For the text-containing cell, return its midpoint in [X, Y] coordinate format. 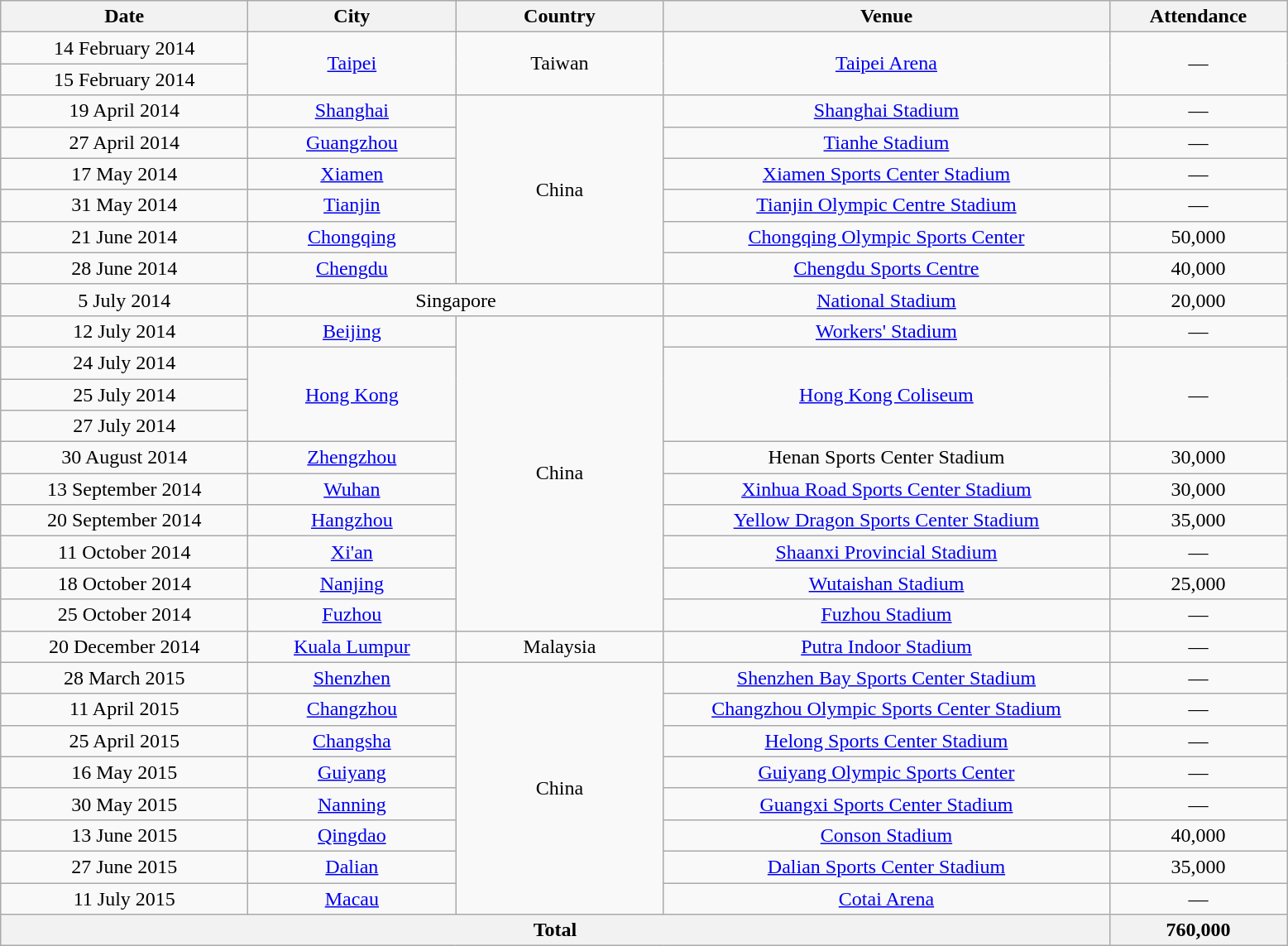
25,000 [1198, 583]
Fuzhou [352, 615]
Beijing [352, 331]
Taipei [352, 64]
Hangzhou [352, 521]
Xiamen [352, 174]
25 April 2015 [124, 741]
25 October 2014 [124, 615]
Date [124, 17]
Nanjing [352, 583]
Chengdu [352, 268]
Attendance [1198, 17]
Kuala Lumpur [352, 646]
12 July 2014 [124, 331]
Dalian [352, 867]
Zhengzhou [352, 458]
Changzhou [352, 709]
28 March 2015 [124, 678]
Hong Kong [352, 394]
Shanghai Stadium [887, 111]
50,000 [1198, 237]
24 July 2014 [124, 363]
21 June 2014 [124, 237]
15 February 2014 [124, 79]
Guiyang Olympic Sports Center [887, 772]
Fuzhou Stadium [887, 615]
28 June 2014 [124, 268]
Xinhua Road Sports Center Stadium [887, 489]
Singapore [456, 300]
31 May 2014 [124, 205]
Xi'an [352, 552]
27 April 2014 [124, 142]
Changzhou Olympic Sports Center Stadium [887, 709]
30 May 2015 [124, 804]
Wuhan [352, 489]
Chongqing [352, 237]
Total [555, 930]
Tianjin [352, 205]
Chengdu Sports Centre [887, 268]
National Stadium [887, 300]
11 October 2014 [124, 552]
19 April 2014 [124, 111]
760,000 [1198, 930]
Taiwan [559, 64]
Venue [887, 17]
Henan Sports Center Stadium [887, 458]
27 July 2014 [124, 426]
Guangzhou [352, 142]
Country [559, 17]
Qingdao [352, 835]
Dalian Sports Center Stadium [887, 867]
Shenzhen [352, 678]
Chongqing Olympic Sports Center [887, 237]
Guangxi Sports Center Stadium [887, 804]
13 June 2015 [124, 835]
Shenzhen Bay Sports Center Stadium [887, 678]
Malaysia [559, 646]
Nanning [352, 804]
25 July 2014 [124, 395]
11 April 2015 [124, 709]
Tianjin Olympic Centre Stadium [887, 205]
Helong Sports Center Stadium [887, 741]
Xiamen Sports Center Stadium [887, 174]
14 February 2014 [124, 48]
Shaanxi Provincial Stadium [887, 552]
18 October 2014 [124, 583]
11 July 2015 [124, 898]
Wutaishan Stadium [887, 583]
Workers' Stadium [887, 331]
13 September 2014 [124, 489]
20 December 2014 [124, 646]
Guiyang [352, 772]
17 May 2014 [124, 174]
20 September 2014 [124, 521]
30 August 2014 [124, 458]
27 June 2015 [124, 867]
Tianhe Stadium [887, 142]
5 July 2014 [124, 300]
Taipei Arena [887, 64]
Conson Stadium [887, 835]
City [352, 17]
Changsha [352, 741]
20,000 [1198, 300]
Yellow Dragon Sports Center Stadium [887, 521]
Macau [352, 898]
Hong Kong Coliseum [887, 394]
Putra Indoor Stadium [887, 646]
16 May 2015 [124, 772]
Shanghai [352, 111]
Cotai Arena [887, 898]
